Search for the cell housing the specified text and yield its (x, y) center coordinate. 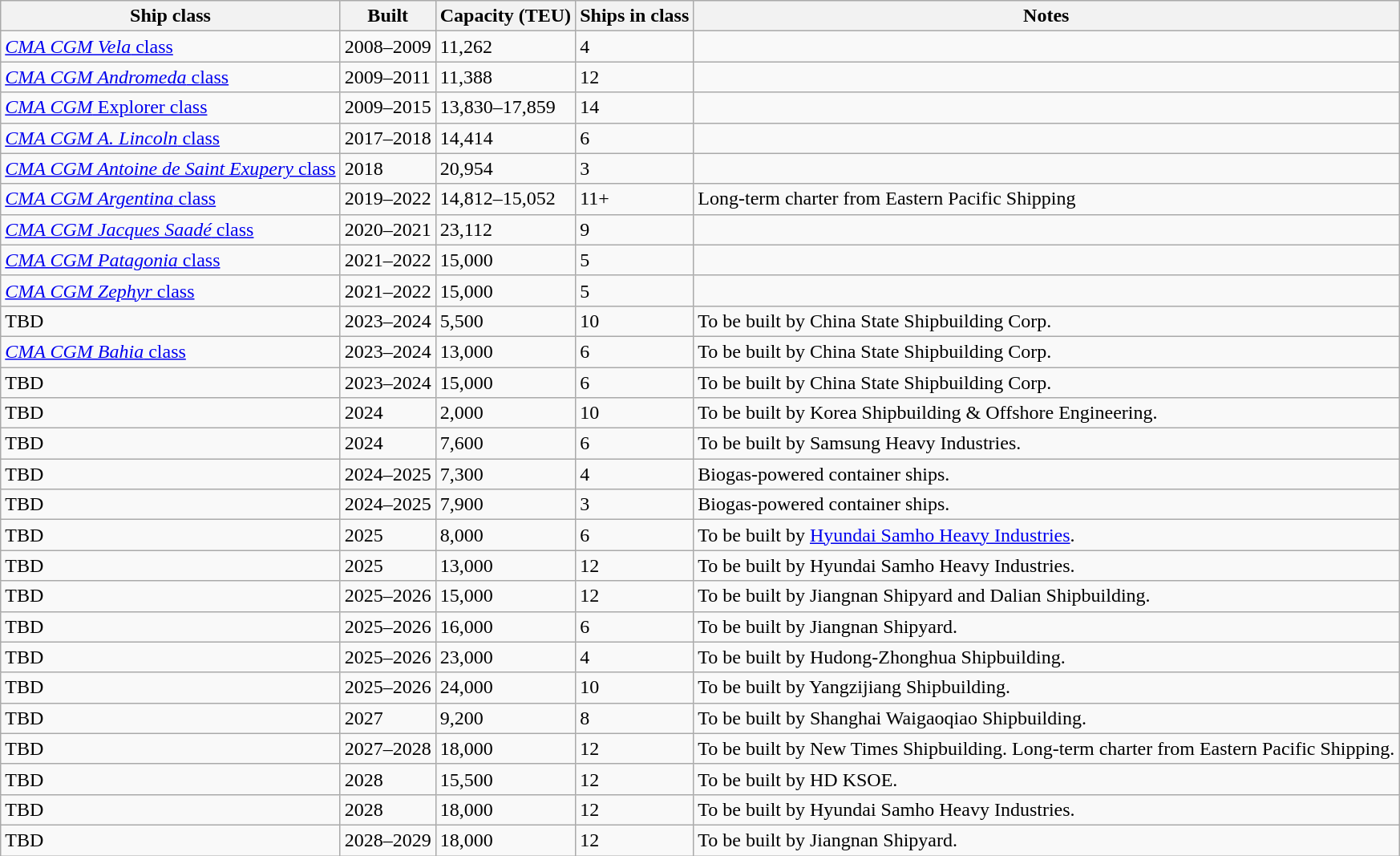
2019–2022 (388, 199)
Capacity (TEU) (505, 16)
2,000 (505, 413)
7,900 (505, 505)
CMA CGM Zephyr class (170, 290)
Long-term charter from Eastern Pacific Shipping (1046, 199)
To be built by Yangzijiang Shipbuilding. (1046, 688)
15,500 (505, 779)
9,200 (505, 718)
To be built by HD KSOE. (1046, 779)
To be built by Jiangnan Shipyard and Dalian Shipbuilding. (1046, 596)
24,000 (505, 688)
16,000 (505, 627)
2008–2009 (388, 47)
Ships in class (635, 16)
CMA CGM A. Lincoln class (170, 138)
To be built by Shanghai Waigaoqiao Shipbuilding. (1046, 718)
Ship class (170, 16)
CMA CGM Antoine de Saint Exupery class (170, 168)
14 (635, 108)
2027–2028 (388, 748)
Built (388, 16)
9 (635, 229)
11,262 (505, 47)
CMA CGM Vela class (170, 47)
2009–2011 (388, 77)
20,954 (505, 168)
11,388 (505, 77)
8,000 (505, 535)
11+ (635, 199)
2020–2021 (388, 229)
23,112 (505, 229)
CMA CGM Jacques Saadé class (170, 229)
23,000 (505, 657)
CMA CGM Patagonia class (170, 260)
To be built by Hudong-Zhonghua Shipbuilding. (1046, 657)
CMA CGM Bahia class (170, 351)
7,300 (505, 474)
14,414 (505, 138)
To be built by New Times Shipbuilding. Long-term charter from Eastern Pacific Shipping. (1046, 748)
2028–2029 (388, 840)
8 (635, 718)
To be built by Samsung Heavy Industries. (1046, 444)
CMA CGM Explorer class (170, 108)
To be built by Korea Shipbuilding & Offshore Engineering. (1046, 413)
Notes (1046, 16)
5,500 (505, 321)
2017–2018 (388, 138)
2018 (388, 168)
2027 (388, 718)
2009–2015 (388, 108)
14,812–15,052 (505, 199)
13,830–17,859 (505, 108)
7,600 (505, 444)
CMA CGM Argentina class (170, 199)
CMA CGM Andromeda class (170, 77)
